From the cell containing the given text, extract its center point as (X, Y) coordinate. 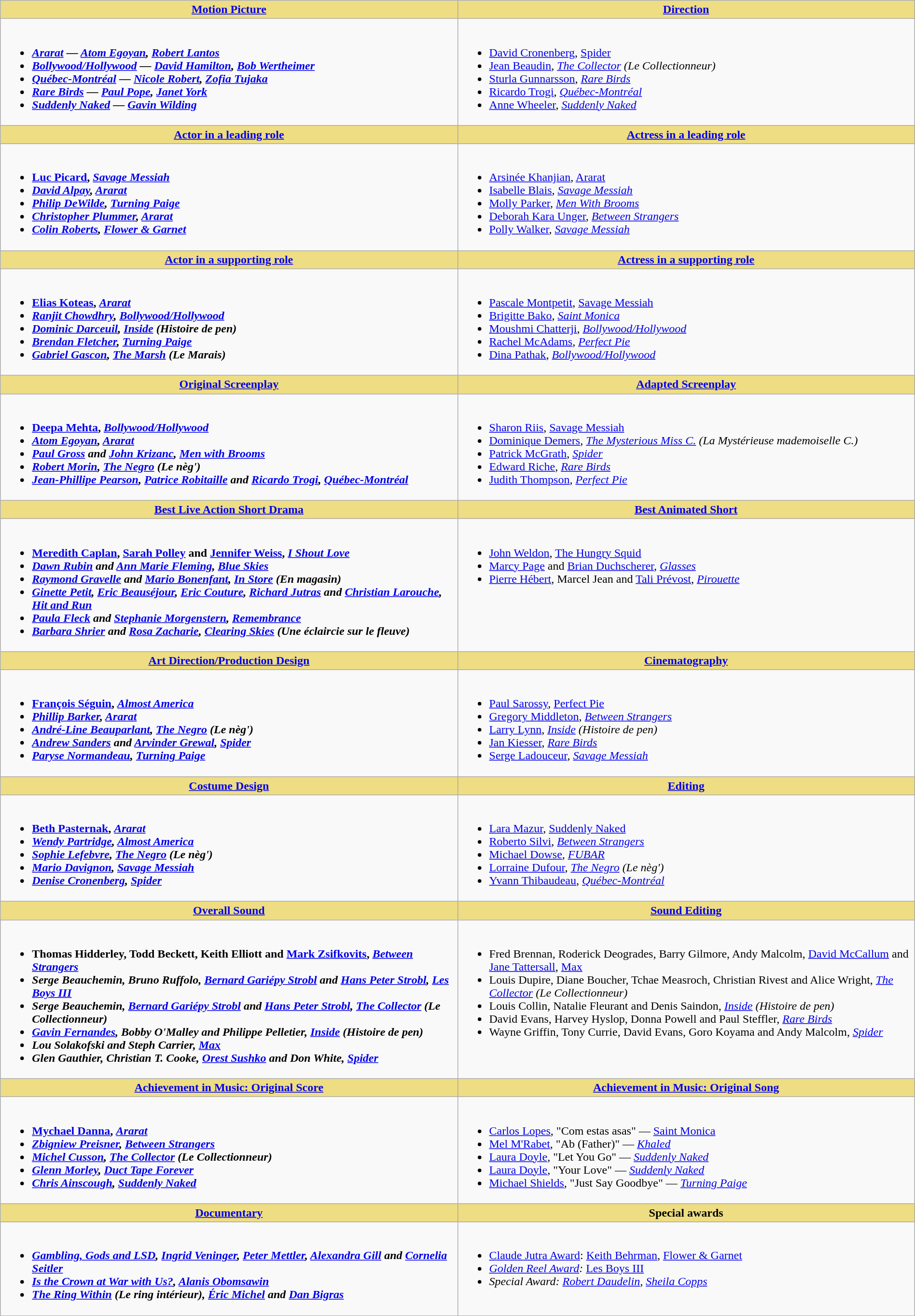
John Weldon, The Hungry SquidMarcy Page and Brian Duchscherer, GlassesPierre Hébert, Marcel Jean and Tali Prévost, Pirouette (686, 585)
Actress in a supporting role (686, 260)
Art Direction/Production Design (229, 660)
Claude Jutra Award: Keith Behrman, Flower & GarnetGolden Reel Award: Les Boys IIISpecial Award: Robert Daudelin, Sheila Copps (686, 1269)
Sound Editing (686, 911)
Adapted Screenplay (686, 384)
Best Live Action Short Drama (229, 509)
Motion Picture (229, 10)
Beth Pasternak, AraratWendy Partridge, Almost AmericaSophie Lefebvre, The Negro (Le nèg')Mario Davignon, Savage MessiahDenise Cronenberg, Spider (229, 848)
Overall Sound (229, 911)
Special awards (686, 1213)
Best Animated Short (686, 509)
Luc Picard, Savage MessiahDavid Alpay, AraratPhilip DeWilde, Turning PaigeChristopher Plummer, AraratColin Roberts, Flower & Garnet (229, 197)
Actor in a supporting role (229, 260)
Cinematography (686, 660)
Original Screenplay (229, 384)
Achievement in Music: Original Song (686, 1088)
Arsinée Khanjian, AraratIsabelle Blais, Savage MessiahMolly Parker, Men With BroomsDeborah Kara Unger, Between StrangersPolly Walker, Savage Messiah (686, 197)
Actor in a leading role (229, 135)
Achievement in Music: Original Score (229, 1088)
Costume Design (229, 786)
Editing (686, 786)
Lara Mazur, Suddenly NakedRoberto Silvi, Between StrangersMichael Dowse, FUBARLorraine Dufour, The Negro (Le nèg')Yvann Thibaudeau, Québec-Montréal (686, 848)
Documentary (229, 1213)
Actress in a leading role (686, 135)
Direction (686, 10)
